Return the (x, y) coordinate for the center point of the cell that contains the specified text.  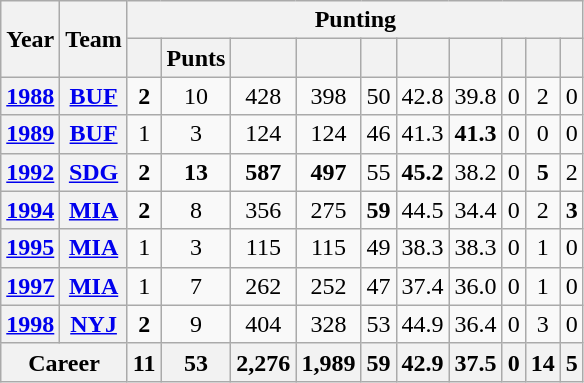
587 (264, 172)
50 (378, 96)
Team (94, 39)
13 (196, 172)
356 (264, 210)
34.4 (476, 210)
1998 (30, 324)
44.9 (422, 324)
55 (378, 172)
42.8 (422, 96)
47 (378, 286)
1989 (30, 134)
10 (196, 96)
36.0 (476, 286)
1,989 (328, 362)
8 (196, 210)
404 (264, 324)
1997 (30, 286)
428 (264, 96)
14 (542, 362)
328 (328, 324)
1995 (30, 248)
46 (378, 134)
Punting (355, 20)
39.8 (476, 96)
398 (328, 96)
42.9 (422, 362)
Punts (196, 58)
252 (328, 286)
1992 (30, 172)
11 (144, 362)
SDG (94, 172)
7 (196, 286)
38.2 (476, 172)
497 (328, 172)
37.5 (476, 362)
Career (64, 362)
37.4 (422, 286)
49 (378, 248)
1994 (30, 210)
275 (328, 210)
Year (30, 39)
1988 (30, 96)
9 (196, 324)
262 (264, 286)
45.2 (422, 172)
44.5 (422, 210)
36.4 (476, 324)
NYJ (94, 324)
2,276 (264, 362)
